Output the (x, y) coordinate of the center of the cell containing the given text.  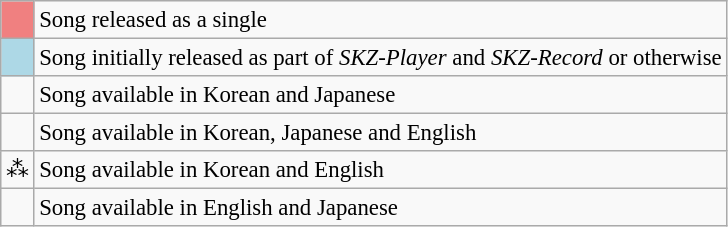
⁂ (18, 170)
Song released as a single (380, 20)
Song available in Korean, Japanese and English (380, 133)
Song initially released as part of SKZ-Player and SKZ-Record or otherwise (380, 58)
Song available in English and Japanese (380, 208)
Song available in Korean and English (380, 170)
Song available in Korean and Japanese (380, 95)
